Capture the cell that displays the provided text and extract its [x, y] central coordinate. 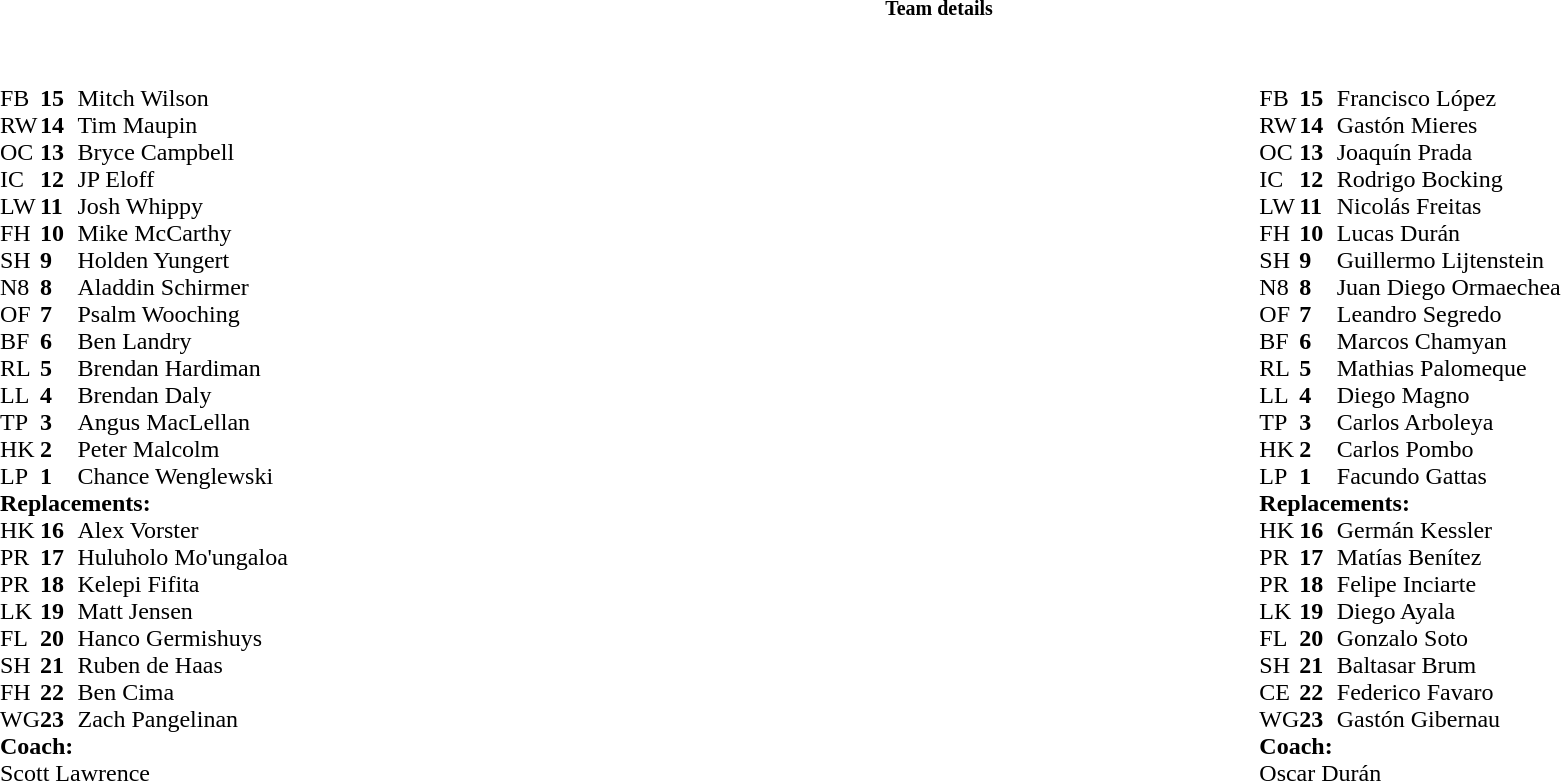
Felipe Inciarte [1449, 584]
Carlos Arboleya [1449, 422]
Marcos Chamyan [1449, 342]
JP Eloff [182, 180]
Josh Whippy [182, 206]
Leandro Segredo [1449, 314]
Ruben de Haas [182, 666]
Mitch Wilson [182, 98]
Juan Diego Ormaechea [1449, 288]
Ben Cima [182, 692]
Matías Benítez [1449, 558]
CE [1279, 692]
Kelepi Fifita [182, 584]
Germán Kessler [1449, 530]
Federico Favaro [1449, 692]
Diego Ayala [1449, 612]
Tim Maupin [182, 126]
Psalm Wooching [182, 314]
Chance Wenglewski [182, 476]
Diego Magno [1449, 396]
Gonzalo Soto [1449, 638]
Francisco López [1449, 98]
Ben Landry [182, 342]
Bryce Campbell [182, 152]
Rodrigo Bocking [1449, 180]
Matt Jensen [182, 612]
Nicolás Freitas [1449, 206]
Holden Yungert [182, 260]
Brendan Daly [182, 396]
Aladdin Schirmer [182, 288]
Facundo Gattas [1449, 476]
Guillermo Lijtenstein [1449, 260]
Joaquín Prada [1449, 152]
Carlos Pombo [1449, 450]
Huluholo Mo'ungaloa [182, 558]
Angus MacLellan [182, 422]
Hanco Germishuys [182, 638]
Brendan Hardiman [182, 368]
Baltasar Brum [1449, 666]
Gastón Mieres [1449, 126]
Gastón Gibernau [1449, 720]
Zach Pangelinan [182, 720]
Alex Vorster [182, 530]
Peter Malcolm [182, 450]
Mathias Palomeque [1449, 368]
Lucas Durán [1449, 234]
Mike McCarthy [182, 234]
